Detect which cell encompasses the target text, then output its [X, Y] center coordinate. 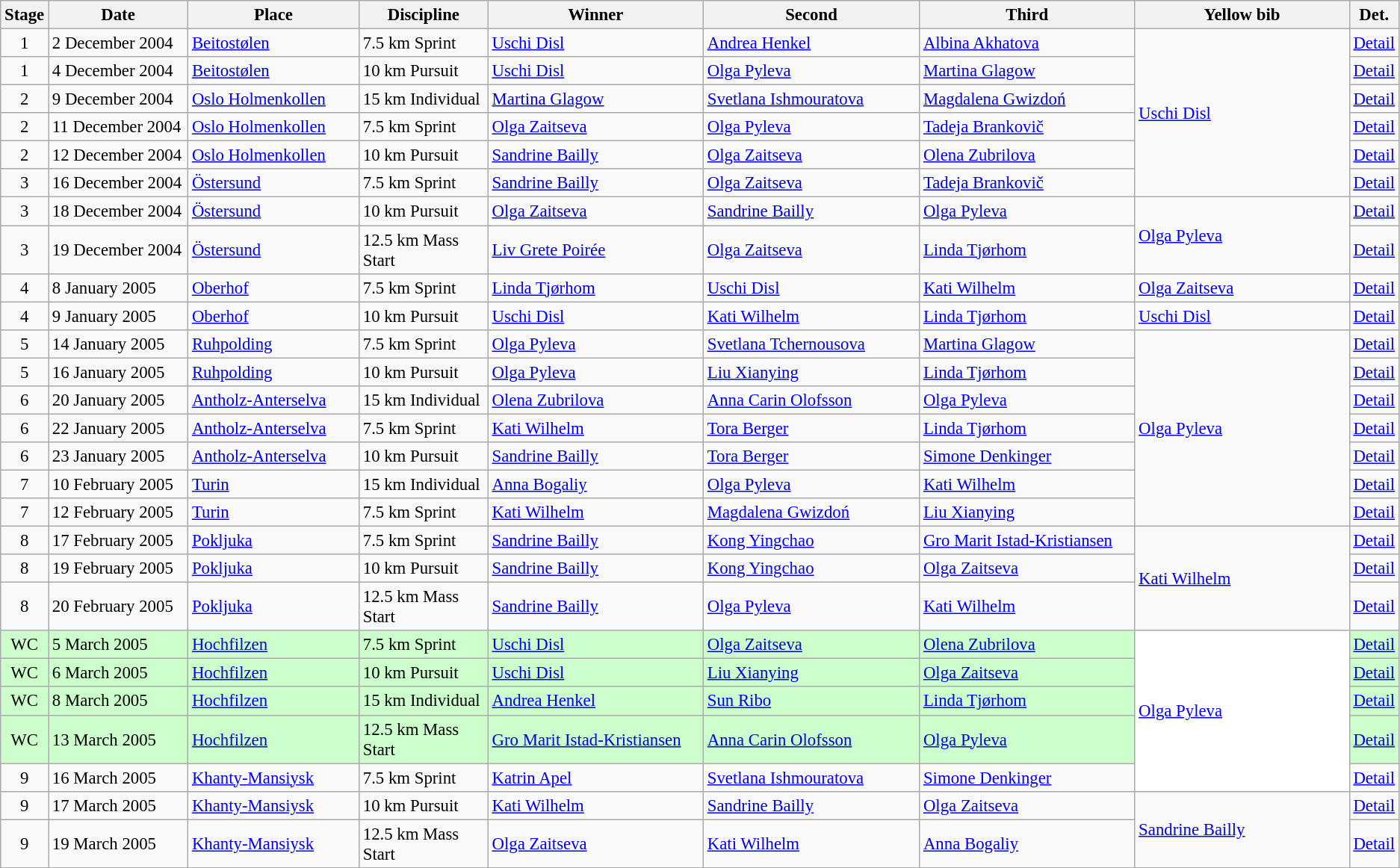
6 March 2005 [118, 673]
16 December 2004 [118, 183]
Place [273, 15]
19 December 2004 [118, 249]
2 December 2004 [118, 43]
14 January 2005 [118, 344]
17 February 2005 [118, 541]
8 March 2005 [118, 701]
12 February 2005 [118, 512]
10 February 2005 [118, 484]
Date [118, 15]
9 January 2005 [118, 316]
17 March 2005 [118, 805]
11 December 2004 [118, 127]
Katrin Apel [595, 778]
Discipline [423, 15]
16 January 2005 [118, 372]
13 March 2005 [118, 740]
20 February 2005 [118, 607]
Svetlana Tchernousova [811, 344]
Liv Grete Poirée [595, 249]
12 December 2004 [118, 155]
Sun Ribo [811, 701]
23 January 2005 [118, 456]
4 December 2004 [118, 71]
Third [1027, 15]
5 March 2005 [118, 645]
22 January 2005 [118, 428]
20 January 2005 [118, 400]
19 March 2005 [118, 844]
Winner [595, 15]
18 December 2004 [118, 211]
Stage [25, 15]
16 March 2005 [118, 778]
Albina Akhatova [1027, 43]
8 January 2005 [118, 288]
9 December 2004 [118, 99]
19 February 2005 [118, 568]
Det. [1374, 15]
Second [811, 15]
Yellow bib [1242, 15]
